Pinpoint the cell where the given text exists, returning its [x, y] midpoint coordinate. 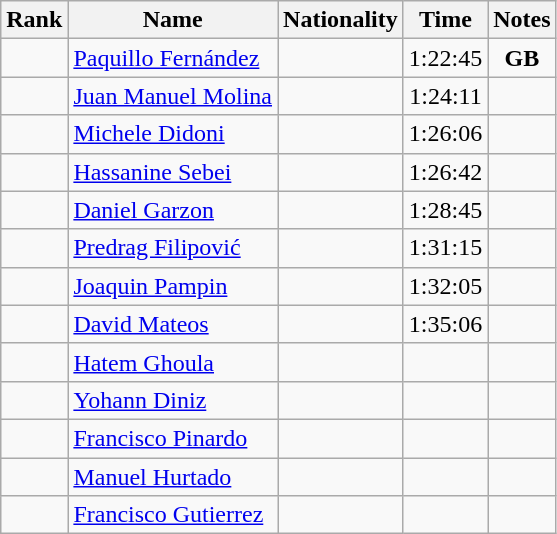
1:31:15 [445, 248]
Predrag Filipović [173, 248]
1:24:11 [445, 96]
Yohann Diniz [173, 400]
Manuel Hurtado [173, 477]
1:28:45 [445, 210]
1:26:06 [445, 134]
Paquillo Fernández [173, 58]
Nationality [341, 20]
1:26:42 [445, 172]
Francisco Pinardo [173, 438]
Name [173, 20]
Joaquin Pampin [173, 286]
1:22:45 [445, 58]
Rank [34, 20]
Time [445, 20]
1:35:06 [445, 324]
Hatem Ghoula [173, 362]
Juan Manuel Molina [173, 96]
GB [522, 58]
Hassanine Sebei [173, 172]
David Mateos [173, 324]
1:32:05 [445, 286]
Francisco Gutierrez [173, 515]
Michele Didoni [173, 134]
Daniel Garzon [173, 210]
Notes [522, 20]
